Return the (x, y) coordinate for the center point of the cell that contains the specified text.  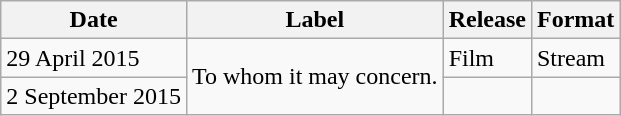
Format (575, 20)
Date (94, 20)
Label (314, 20)
Stream (575, 58)
Film (487, 58)
2 September 2015 (94, 96)
29 April 2015 (94, 58)
Release (487, 20)
To whom it may concern. (314, 77)
